Detect which cell encompasses the target text, then output its (x, y) center coordinate. 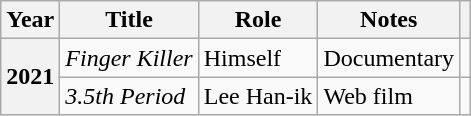
Year (30, 20)
Title (129, 20)
Himself (258, 58)
Lee Han-ik (258, 96)
Documentary (389, 58)
2021 (30, 77)
Notes (389, 20)
Web film (389, 96)
Role (258, 20)
Finger Killer (129, 58)
3.5th Period (129, 96)
